Provide the (X, Y) coordinate of the cell's center where the given text is located.  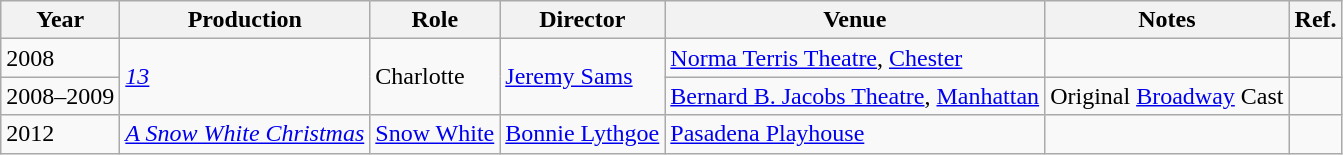
2008–2009 (60, 96)
Production (245, 20)
Original Broadway Cast (1167, 96)
Charlotte (435, 77)
2012 (60, 134)
A Snow White Christmas (245, 134)
13 (245, 77)
Role (435, 20)
2008 (60, 58)
Bonnie Lythgoe (582, 134)
Jeremy Sams (582, 77)
Notes (1167, 20)
Snow White (435, 134)
Ref. (1316, 20)
Pasadena Playhouse (855, 134)
Director (582, 20)
Year (60, 20)
Norma Terris Theatre, Chester (855, 58)
Bernard B. Jacobs Theatre, Manhattan (855, 96)
Venue (855, 20)
